Identify which cell holds the provided text, then report its [x, y] central coordinate. 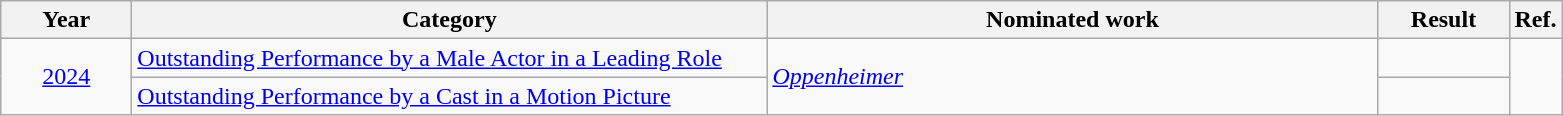
Year [66, 20]
Oppenheimer [1072, 77]
Outstanding Performance by a Male Actor in a Leading Role [450, 58]
Category [450, 20]
Result [1444, 20]
Nominated work [1072, 20]
2024 [66, 77]
Ref. [1536, 20]
Outstanding Performance by a Cast in a Motion Picture [450, 96]
